Provide the (X, Y) coordinate of the cell's center where the given text is located.  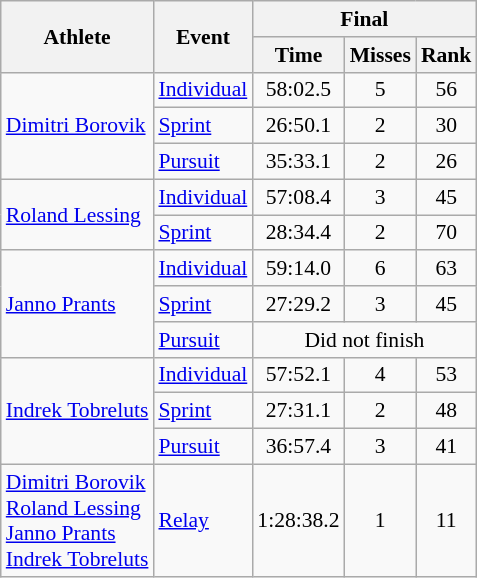
4 (380, 375)
Relay (202, 520)
53 (446, 375)
1 (380, 520)
27:31.1 (298, 411)
Event (202, 36)
36:57.4 (298, 447)
56 (446, 90)
26 (446, 162)
Misses (380, 55)
Final (364, 19)
27:29.2 (298, 304)
Janno Prants (78, 304)
63 (446, 269)
48 (446, 411)
Roland Lessing (78, 214)
41 (446, 447)
6 (380, 269)
Dimitri Borovik (78, 126)
11 (446, 520)
57:52.1 (298, 375)
Indrek Tobreluts (78, 410)
70 (446, 233)
57:08.4 (298, 197)
26:50.1 (298, 126)
28:34.4 (298, 233)
58:02.5 (298, 90)
30 (446, 126)
35:33.1 (298, 162)
59:14.0 (298, 269)
5 (380, 90)
Did not finish (364, 340)
Dimitri Borovik Roland Lessing Janno Prants Indrek Tobreluts (78, 520)
Rank (446, 55)
Time (298, 55)
1:28:38.2 (298, 520)
Athlete (78, 36)
